Find where the given text appears and provide that cell's center as (X, Y) coordinate. 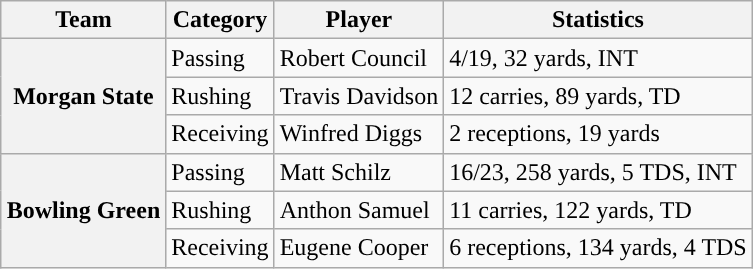
2 receptions, 19 yards (598, 134)
Statistics (598, 20)
Anthon Samuel (359, 210)
Eugene Cooper (359, 248)
Morgan State (84, 96)
Robert Council (359, 58)
Bowling Green (84, 210)
Player (359, 20)
Category (220, 20)
16/23, 258 yards, 5 TDS, INT (598, 172)
12 carries, 89 yards, TD (598, 96)
4/19, 32 yards, INT (598, 58)
Winfred Diggs (359, 134)
Travis Davidson (359, 96)
11 carries, 122 yards, TD (598, 210)
Team (84, 20)
Matt Schilz (359, 172)
6 receptions, 134 yards, 4 TDS (598, 248)
